Provide the (x, y) coordinate of the cell's center where the given text is located.  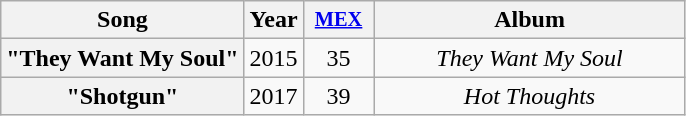
Album (530, 20)
Song (122, 20)
They Want My Soul (530, 58)
"Shotgun" (122, 96)
Hot Thoughts (530, 96)
39 (338, 96)
"They Want My Soul" (122, 58)
2015 (274, 58)
Year (274, 20)
MEX (338, 20)
35 (338, 58)
2017 (274, 96)
